Find where the given text appears and provide that cell's center as [x, y] coordinate. 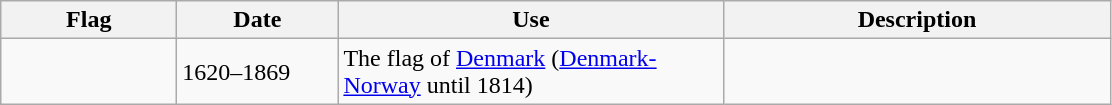
Use [531, 20]
Flag [89, 20]
1620–1869 [258, 72]
The flag of Denmark (Denmark-Norway until 1814) [531, 72]
Date [258, 20]
Description [917, 20]
